From the cell containing the given text, extract its center point as [X, Y] coordinate. 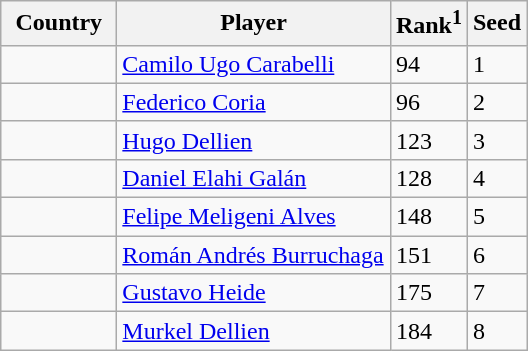
Hugo Dellien [254, 140]
Rank1 [428, 24]
5 [496, 217]
123 [428, 140]
151 [428, 255]
94 [428, 64]
96 [428, 102]
7 [496, 293]
Román Andrés Burruchaga [254, 255]
Country [59, 24]
148 [428, 217]
6 [496, 255]
Player [254, 24]
Daniel Elahi Galán [254, 178]
2 [496, 102]
Seed [496, 24]
128 [428, 178]
Felipe Meligeni Alves [254, 217]
175 [428, 293]
184 [428, 331]
Gustavo Heide [254, 293]
8 [496, 331]
1 [496, 64]
Camilo Ugo Carabelli [254, 64]
Murkel Dellien [254, 331]
3 [496, 140]
Federico Coria [254, 102]
4 [496, 178]
